Find where the given text appears and provide that cell's center as [x, y] coordinate. 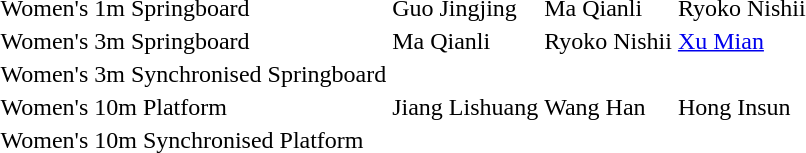
Wang Han [608, 107]
Ma Qianli [466, 41]
Jiang Lishuang [466, 107]
Ryoko Nishii [608, 41]
